Provide the (x, y) coordinate of the cell's center where the given text is located.  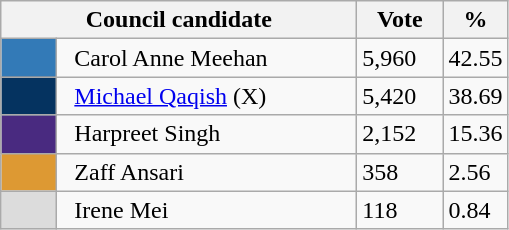
2.56 (476, 172)
5,960 (400, 58)
Harpreet Singh (207, 134)
Michael Qaqish (X) (207, 96)
358 (400, 172)
38.69 (476, 96)
Council candidate (179, 20)
118 (400, 210)
% (476, 20)
42.55 (476, 58)
Carol Anne Meehan (207, 58)
Zaff Ansari (207, 172)
0.84 (476, 210)
Irene Mei (207, 210)
5,420 (400, 96)
2,152 (400, 134)
15.36 (476, 134)
Vote (400, 20)
